Find where the given text appears and provide that cell's center as (x, y) coordinate. 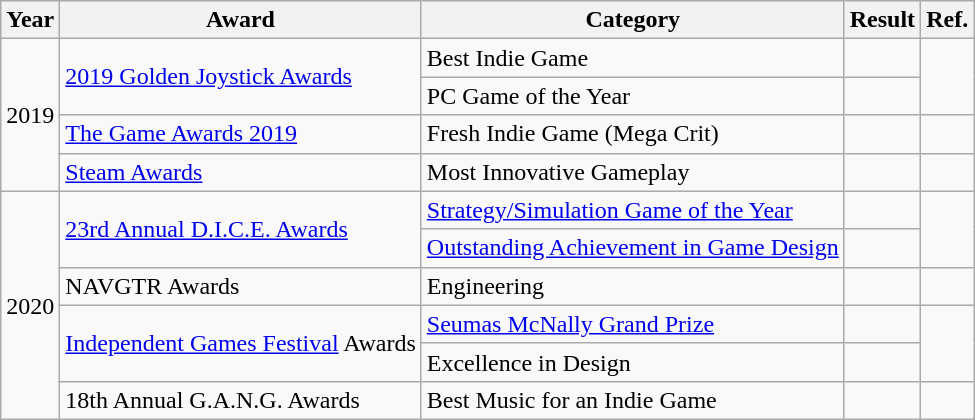
Best Indie Game (632, 58)
Ref. (948, 20)
Fresh Indie Game (Mega Crit) (632, 134)
Strategy/Simulation Game of the Year (632, 210)
NAVGTR Awards (240, 286)
The Game Awards 2019 (240, 134)
Engineering (632, 286)
Best Music for an Indie Game (632, 400)
Outstanding Achievement in Game Design (632, 248)
Seumas McNally Grand Prize (632, 324)
Result (882, 20)
Excellence in Design (632, 362)
2019 (30, 115)
18th Annual G.A.N.G. Awards (240, 400)
Independent Games Festival Awards (240, 343)
2019 Golden Joystick Awards (240, 77)
2020 (30, 305)
23rd Annual D.I.C.E. Awards (240, 229)
PC Game of the Year (632, 96)
Most Innovative Gameplay (632, 172)
Year (30, 20)
Steam Awards (240, 172)
Category (632, 20)
Award (240, 20)
